Locate the cell with the specified text and output its (x, y) center coordinate. 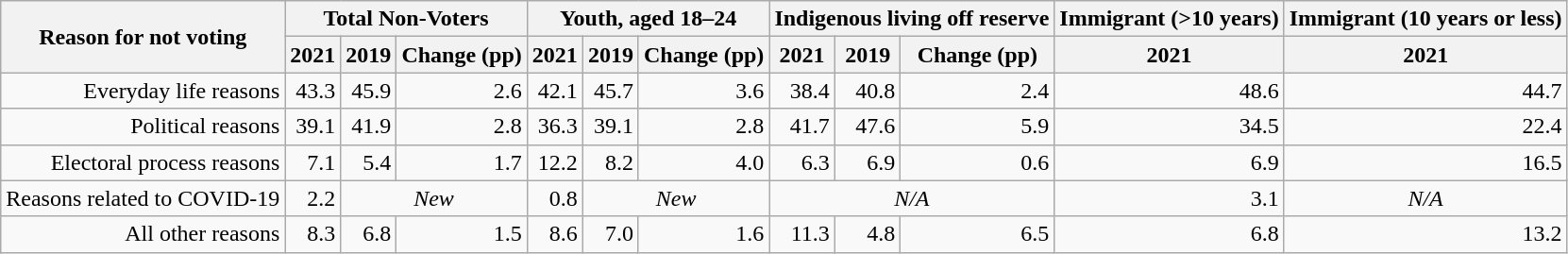
47.6 (868, 127)
Everyday life reasons (143, 91)
1.7 (462, 162)
Immigrant (>10 years) (1169, 19)
11.3 (802, 234)
Political reasons (143, 127)
4.0 (703, 162)
4.8 (868, 234)
3.6 (703, 91)
6.3 (802, 162)
7.1 (313, 162)
2.4 (978, 91)
22.4 (1425, 127)
Total Non-Voters (406, 19)
42.1 (555, 91)
16.5 (1425, 162)
3.1 (1169, 198)
8.3 (313, 234)
Indigenous living off reserve (912, 19)
41.9 (368, 127)
Youth, aged 18–24 (648, 19)
Electoral process reasons (143, 162)
36.3 (555, 127)
12.2 (555, 162)
34.5 (1169, 127)
6.5 (978, 234)
45.7 (610, 91)
7.0 (610, 234)
41.7 (802, 127)
Reason for not voting (143, 37)
45.9 (368, 91)
13.2 (1425, 234)
48.6 (1169, 91)
Reasons related to COVID-19 (143, 198)
40.8 (868, 91)
5.4 (368, 162)
43.3 (313, 91)
38.4 (802, 91)
5.9 (978, 127)
44.7 (1425, 91)
1.6 (703, 234)
0.8 (555, 198)
1.5 (462, 234)
0.6 (978, 162)
Immigrant (10 years or less) (1425, 19)
All other reasons (143, 234)
8.2 (610, 162)
8.6 (555, 234)
2.2 (313, 198)
2.6 (462, 91)
